Search for the cell housing the specified text and yield its [x, y] center coordinate. 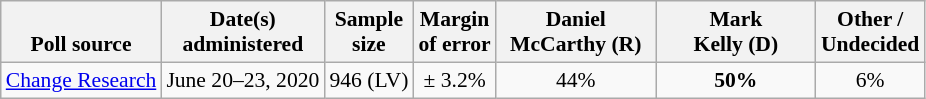
44% [576, 80]
Marginof error [454, 32]
Other /Undecided [870, 32]
Date(s)administered [242, 32]
Change Research [82, 80]
± 3.2% [454, 80]
6% [870, 80]
Poll source [82, 32]
Samplesize [368, 32]
DanielMcCarthy (R) [576, 32]
50% [736, 80]
946 (LV) [368, 80]
MarkKelly (D) [736, 32]
June 20–23, 2020 [242, 80]
